Provide the [x, y] coordinate of the cell's center where the given text is located.  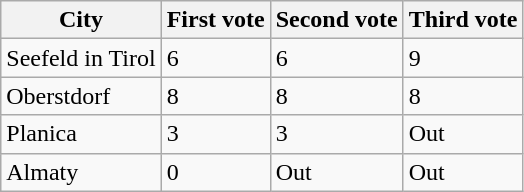
City [81, 20]
Seefeld in Tirol [81, 58]
Planica [81, 134]
Second vote [336, 20]
Almaty [81, 172]
0 [216, 172]
9 [463, 58]
Oberstdorf [81, 96]
First vote [216, 20]
Third vote [463, 20]
